Determine the [X, Y] coordinate at the center of the cell enclosing the given text.  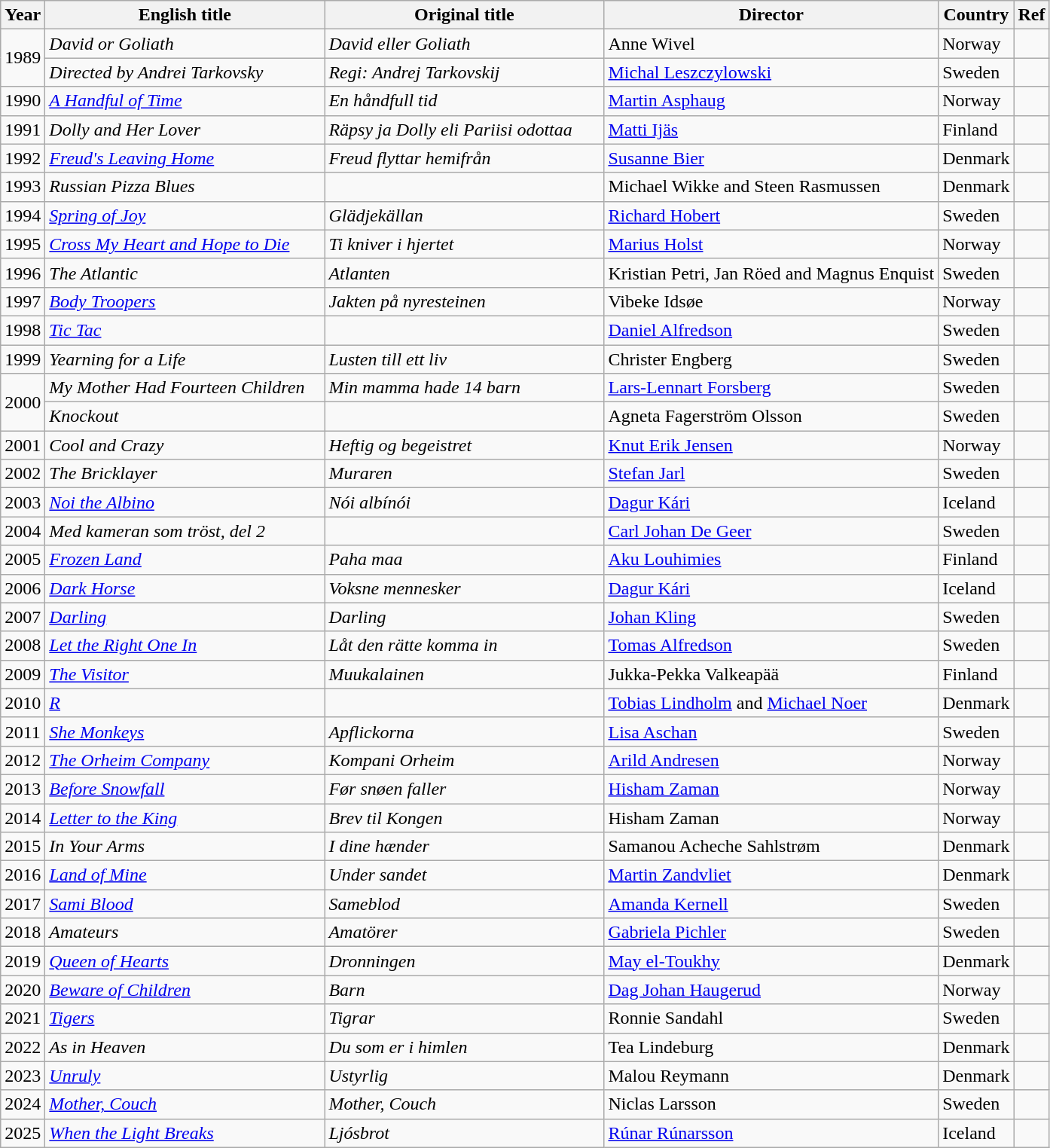
R [185, 703]
2021 [23, 1018]
As in Heaven [185, 1047]
Rúnar Rúnarsson [771, 1133]
2025 [23, 1133]
Beware of Children [185, 990]
She Monkeys [185, 731]
2004 [23, 531]
2024 [23, 1104]
Under sandet [464, 875]
Tigers [185, 1018]
David eller Goliath [464, 44]
Før snøen faller [464, 789]
Land of Mine [185, 875]
Ref [1032, 15]
2022 [23, 1047]
Freud's Leaving Home [185, 158]
Min mamma hade 14 barn [464, 388]
Tobias Lindholm and Michael Noer [771, 703]
I dine hænder [464, 847]
Let the Right One In [185, 646]
When the Light Breaks [185, 1133]
Vibeke Idsøe [771, 301]
Gabriela Pichler [771, 933]
Dronningen [464, 961]
Tic Tac [185, 330]
Lusten till ett liv [464, 359]
2003 [23, 502]
1995 [23, 244]
Dark Horse [185, 588]
1989 [23, 58]
The Bricklayer [185, 474]
Letter to the King [185, 817]
Dolly and Her Lover [185, 130]
1992 [23, 158]
May el-Toukhy [771, 961]
Matti Ijäs [771, 130]
2018 [23, 933]
Med kameran som tröst, del 2 [185, 531]
2012 [23, 760]
Låt den rätte komma in [464, 646]
2011 [23, 731]
Yearning for a Life [185, 359]
Original title [464, 15]
Freud flyttar hemifrån [464, 158]
Lisa Aschan [771, 731]
2020 [23, 990]
Lars-Lennart Forsberg [771, 388]
Noi the Albino [185, 502]
1990 [23, 101]
Voksne mennesker [464, 588]
Arild Andresen [771, 760]
Amanda Kernell [771, 904]
Knut Erik Jensen [771, 445]
Knockout [185, 417]
1991 [23, 130]
2005 [23, 560]
Räpsy ja Dolly eli Pariisi odottaa [464, 130]
Martin Asphaug [771, 101]
Sami Blood [185, 904]
The Visitor [185, 674]
Dag Johan Haugerud [771, 990]
Michael Wikke and Steen Rasmussen [771, 187]
Director [771, 15]
Jakten på nyresteinen [464, 301]
2019 [23, 961]
Anne Wivel [771, 44]
Spring of Joy [185, 215]
En håndfull tid [464, 101]
Barn [464, 990]
Sameblod [464, 904]
Nói albínói [464, 502]
1998 [23, 330]
Amateurs [185, 933]
Malou Reymann [771, 1076]
2013 [23, 789]
1996 [23, 273]
1994 [23, 215]
2015 [23, 847]
Aku Louhimies [771, 560]
Ustyrlig [464, 1076]
2007 [23, 617]
Tigrar [464, 1018]
Du som er i himlen [464, 1047]
English title [185, 15]
Ti kniver i hjertet [464, 244]
2017 [23, 904]
Paha maa [464, 560]
2023 [23, 1076]
Frozen Land [185, 560]
2006 [23, 588]
Kompani Orheim [464, 760]
Martin Zandvliet [771, 875]
2009 [23, 674]
In Your Arms [185, 847]
Christer Engberg [771, 359]
The Orheim Company [185, 760]
Amatörer [464, 933]
Muukalainen [464, 674]
Body Troopers [185, 301]
Stefan Jarl [771, 474]
2014 [23, 817]
Muraren [464, 474]
Ljósbrot [464, 1133]
Before Snowfall [185, 789]
Unruly [185, 1076]
Tea Lindeburg [771, 1047]
2010 [23, 703]
Michal Leszczylowski [771, 72]
Queen of Hearts [185, 961]
Susanne Bier [771, 158]
Jukka-Pekka Valkeapää [771, 674]
2000 [23, 402]
My Mother Had Fourteen Children [185, 388]
Daniel Alfredson [771, 330]
Atlanten [464, 273]
1997 [23, 301]
Carl Johan De Geer [771, 531]
Year [23, 15]
Heftig og begeistret [464, 445]
Directed by Andrei Tarkovsky [185, 72]
2001 [23, 445]
Marius Holst [771, 244]
2002 [23, 474]
The Atlantic [185, 273]
Johan Kling [771, 617]
Richard Hobert [771, 215]
Tomas Alfredson [771, 646]
Cool and Crazy [185, 445]
Russian Pizza Blues [185, 187]
Ronnie Sandahl [771, 1018]
Regi: Andrej Tarkovskij [464, 72]
Cross My Heart and Hope to Die [185, 244]
Samanou Acheche Sahlstrøm [771, 847]
1993 [23, 187]
Agneta Fagerström Olsson [771, 417]
Niclas Larsson [771, 1104]
A Handful of Time [185, 101]
2008 [23, 646]
David or Goliath [185, 44]
Kristian Petri, Jan Röed and Magnus Enquist [771, 273]
Brev til Kongen [464, 817]
2016 [23, 875]
Glädjekällan [464, 215]
1999 [23, 359]
Country [976, 15]
Apflickorna [464, 731]
